Search for the cell housing the specified text and yield its [X, Y] center coordinate. 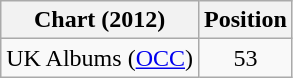
Position [246, 20]
53 [246, 58]
UK Albums (OCC) [100, 58]
Chart (2012) [100, 20]
